Search for the cell housing the specified text and yield its [X, Y] center coordinate. 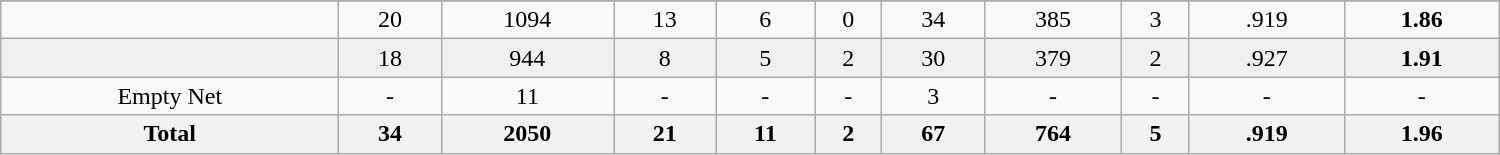
20 [390, 20]
30 [933, 58]
1.91 [1422, 58]
6 [766, 20]
.927 [1266, 58]
944 [527, 58]
Empty Net [170, 96]
1094 [527, 20]
18 [390, 58]
8 [665, 58]
21 [665, 134]
0 [848, 20]
1.96 [1422, 134]
13 [665, 20]
385 [1052, 20]
Total [170, 134]
1.86 [1422, 20]
379 [1052, 58]
2050 [527, 134]
764 [1052, 134]
67 [933, 134]
